Capture the cell that displays the provided text and extract its (x, y) central coordinate. 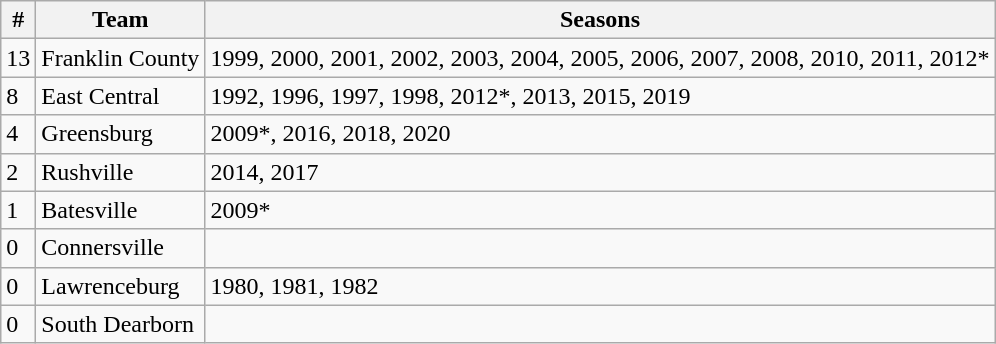
2009*, 2016, 2018, 2020 (600, 134)
8 (18, 96)
1 (18, 210)
Seasons (600, 20)
# (18, 20)
1999, 2000, 2001, 2002, 2003, 2004, 2005, 2006, 2007, 2008, 2010, 2011, 2012* (600, 58)
Batesville (120, 210)
2 (18, 172)
Connersville (120, 248)
2014, 2017 (600, 172)
Lawrenceburg (120, 286)
Franklin County (120, 58)
Rushville (120, 172)
South Dearborn (120, 324)
1980, 1981, 1982 (600, 286)
Team (120, 20)
13 (18, 58)
2009* (600, 210)
East Central (120, 96)
1992, 1996, 1997, 1998, 2012*, 2013, 2015, 2019 (600, 96)
4 (18, 134)
Greensburg (120, 134)
